Capture the cell that displays the provided text and extract its (x, y) central coordinate. 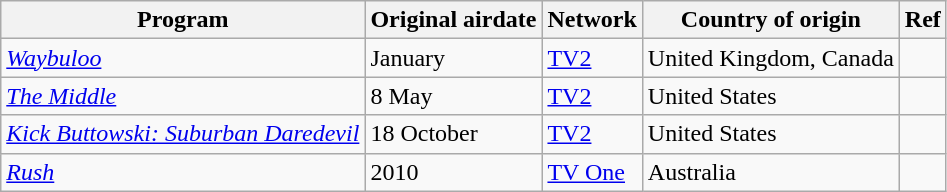
2010 (454, 172)
United Kingdom, Canada (770, 58)
Australia (770, 172)
The Middle (183, 96)
8 May (454, 96)
18 October (454, 134)
Program (183, 20)
Network (592, 20)
January (454, 58)
Waybuloo (183, 58)
Country of origin (770, 20)
Kick Buttowski: Suburban Daredevil (183, 134)
TV One (592, 172)
Rush (183, 172)
Original airdate (454, 20)
Ref (922, 20)
